Scan for the cell matching the given text and deliver its [X, Y] coordinate at center. 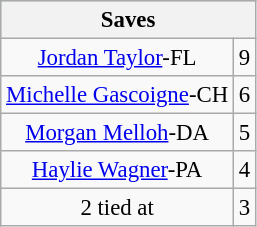
9 [244, 58]
Jordan Taylor-FL [118, 58]
5 [244, 133]
3 [244, 208]
4 [244, 170]
Saves [128, 20]
2 tied at [118, 208]
Michelle Gascoigne-CH [118, 95]
Haylie Wagner-PA [118, 170]
6 [244, 95]
Morgan Melloh-DA [118, 133]
